Extract the (X, Y) coordinate from the center of the cell holding the provided text.  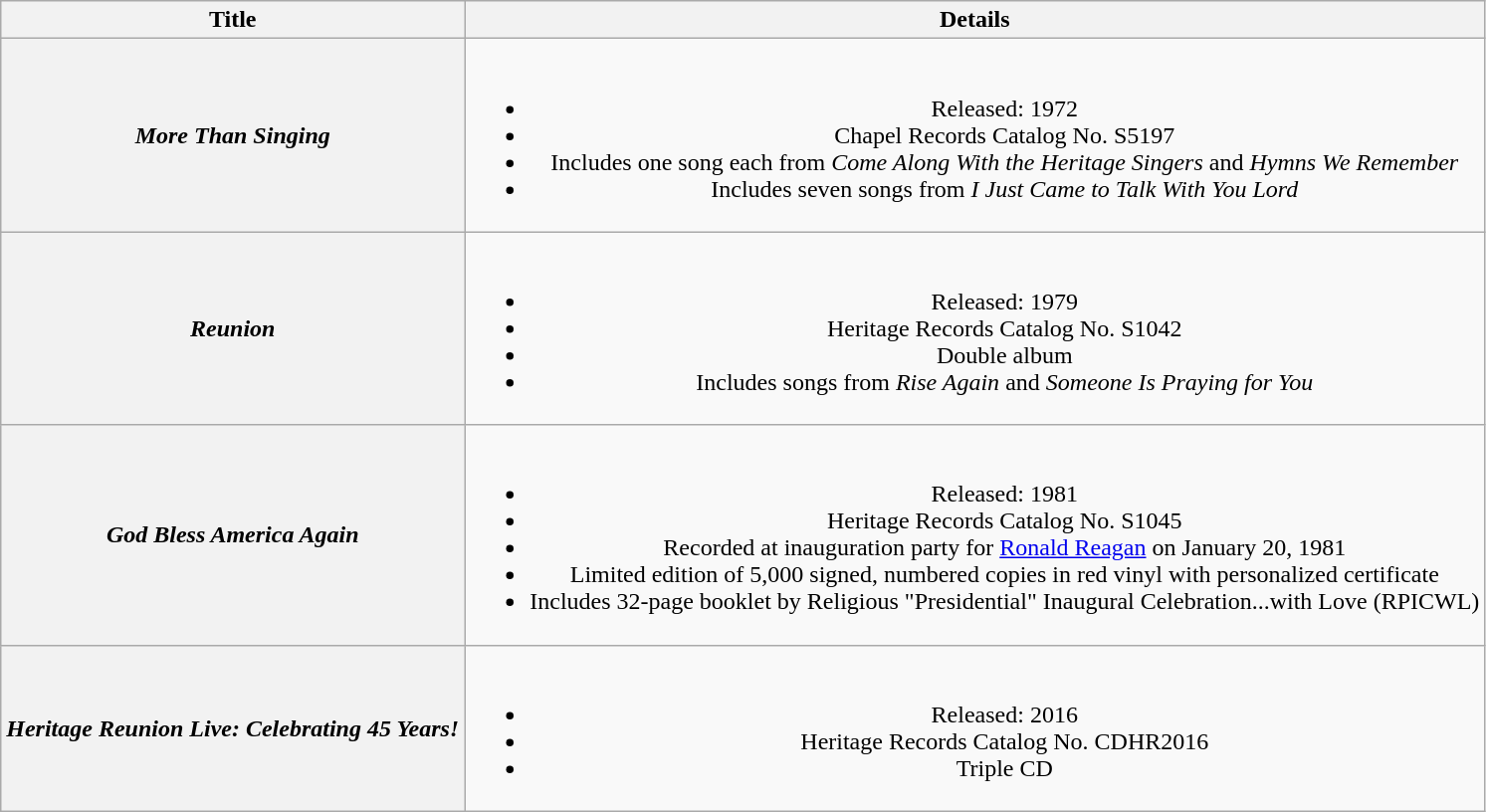
Heritage Reunion Live: Celebrating 45 Years! (233, 728)
God Bless America Again (233, 535)
Title (233, 20)
Reunion (233, 328)
Details (975, 20)
Released: 1979Heritage Records Catalog No. S1042Double albumIncludes songs from Rise Again and Someone Is Praying for You (975, 328)
More Than Singing (233, 135)
Released: 2016Heritage Records Catalog No. CDHR2016Triple CD (975, 728)
